Return the (X, Y) coordinate for the center point of the cell that contains the specified text.  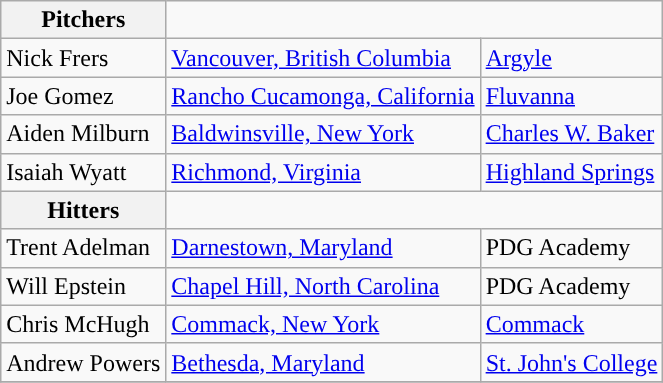
Aiden Milburn (84, 134)
Joe Gomez (84, 96)
Trent Adelman (84, 248)
Highland Springs (572, 172)
Hitters (84, 210)
Pitchers (84, 20)
Fluvanna (572, 96)
Rancho Cucamonga, California (323, 96)
Nick Frers (84, 58)
Darnestown, Maryland (323, 248)
Andrew Powers (84, 362)
Argyle (572, 58)
Richmond, Virginia (323, 172)
Chapel Hill, North Carolina (323, 286)
Commack, New York (323, 324)
Bethesda, Maryland (323, 362)
Chris McHugh (84, 324)
Isaiah Wyatt (84, 172)
Baldwinsville, New York (323, 134)
Will Epstein (84, 286)
Commack (572, 324)
Charles W. Baker (572, 134)
St. John's College (572, 362)
Vancouver, British Columbia (323, 58)
